Return (X, Y) of the center of cell containing provided text 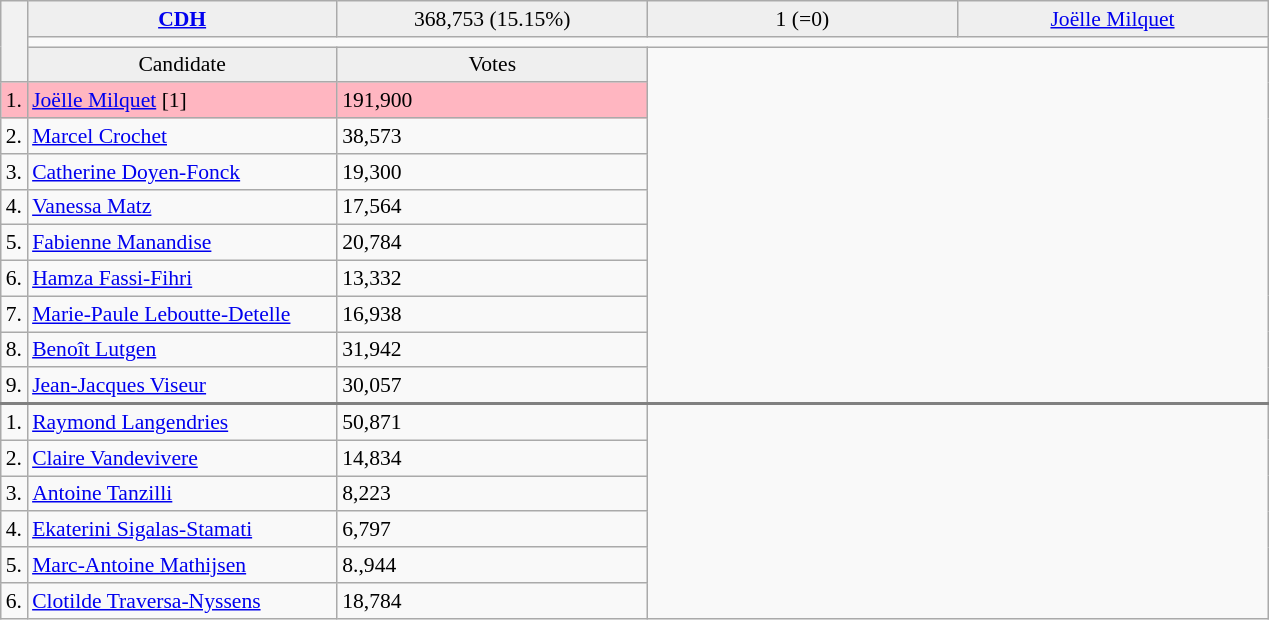
Benoît Lutgen (182, 350)
Votes (492, 65)
Claire Vandevivere (182, 458)
CDH (182, 19)
9. (14, 386)
18,784 (492, 601)
30,057 (492, 386)
14,834 (492, 458)
Catherine Doyen-Fonck (182, 172)
Candidate (182, 65)
Antoine Tanzilli (182, 494)
20,784 (492, 243)
19,300 (492, 172)
Marcel Crochet (182, 136)
Joëlle Milquet (1112, 19)
Hamza Fassi-Fihri (182, 279)
Joëlle Milquet [1] (182, 101)
Jean-Jacques Viseur (182, 386)
Clotilde Traversa-Nyssens (182, 601)
Fabienne Manandise (182, 243)
17,564 (492, 207)
Ekaterini Sigalas-Stamati (182, 530)
6,797 (492, 530)
1 (=0) (802, 19)
38,573 (492, 136)
Marie-Paule Leboutte-Detelle (182, 314)
8.,944 (492, 565)
191,900 (492, 101)
Marc-Antoine Mathijsen (182, 565)
8. (14, 350)
13,332 (492, 279)
31,942 (492, 350)
Vanessa Matz (182, 207)
7. (14, 314)
8,223 (492, 494)
50,871 (492, 422)
Raymond Langendries (182, 422)
368,753 (15.15%) (492, 19)
16,938 (492, 314)
